Capture the cell that displays the provided text and extract its (x, y) central coordinate. 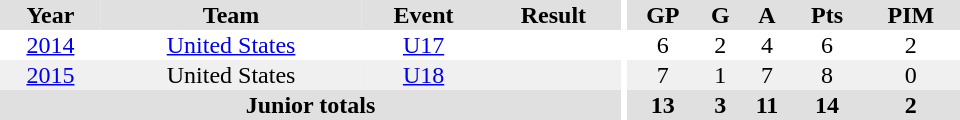
PIM (911, 15)
U18 (424, 75)
U17 (424, 45)
14 (826, 105)
2015 (50, 75)
1 (720, 75)
8 (826, 75)
0 (911, 75)
Result (554, 15)
2014 (50, 45)
11 (768, 105)
GP (663, 15)
Event (424, 15)
G (720, 15)
4 (768, 45)
Year (50, 15)
Team (231, 15)
3 (720, 105)
Junior totals (310, 105)
13 (663, 105)
A (768, 15)
Pts (826, 15)
